Detect which cell encompasses the target text, then output its [x, y] center coordinate. 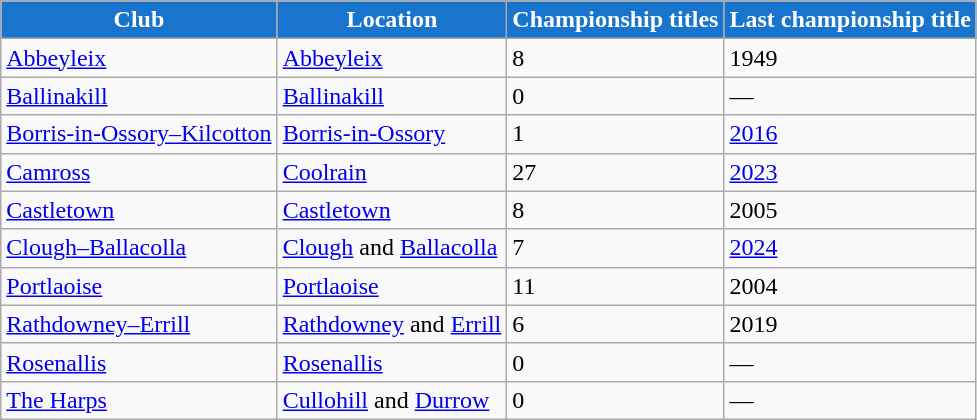
Clough–Ballacolla [139, 248]
Championship titles [616, 20]
Location [392, 20]
Rathdowney and Errill [392, 324]
Camross [139, 172]
1949 [850, 58]
7 [616, 248]
Borris-in-Ossory [392, 134]
1 [616, 134]
Club [139, 20]
2023 [850, 172]
2005 [850, 210]
2016 [850, 134]
11 [616, 286]
2019 [850, 324]
Clough and Ballacolla [392, 248]
6 [616, 324]
Rathdowney–Errill [139, 324]
2024 [850, 248]
Cullohill and Durrow [392, 400]
2004 [850, 286]
Last championship title [850, 20]
Borris-in-Ossory–Kilcotton [139, 134]
The Harps [139, 400]
27 [616, 172]
Coolrain [392, 172]
